Search for the cell housing the specified text and yield its [X, Y] center coordinate. 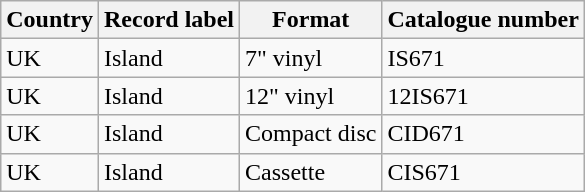
Catalogue number [483, 20]
7" vinyl [311, 58]
12" vinyl [311, 96]
Compact disc [311, 134]
Format [311, 20]
CIS671 [483, 172]
Record label [168, 20]
CID671 [483, 134]
Country [50, 20]
Cassette [311, 172]
12IS671 [483, 96]
IS671 [483, 58]
